Search for the cell housing the specified text and yield its [x, y] center coordinate. 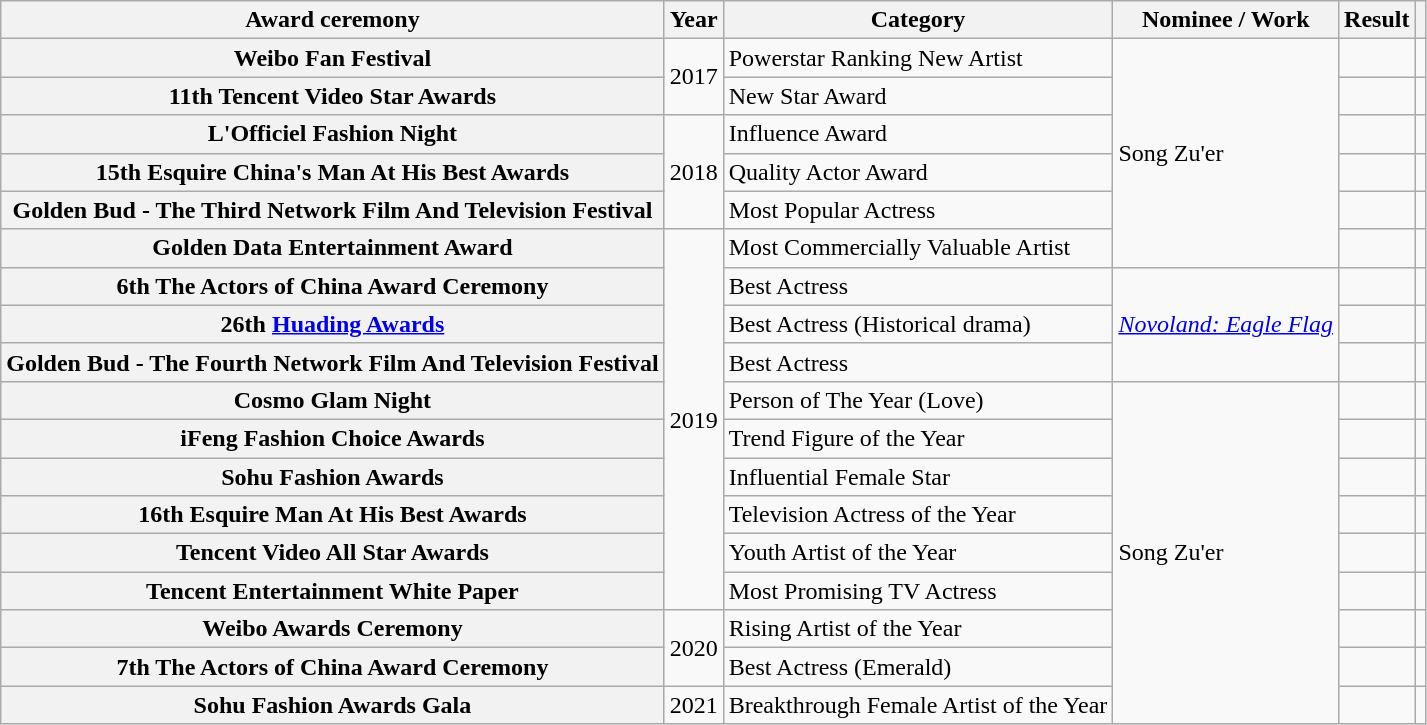
Golden Bud - The Fourth Network Film And Television Festival [332, 362]
Result [1377, 20]
Weibo Fan Festival [332, 58]
2021 [694, 705]
Golden Data Entertainment Award [332, 248]
Year [694, 20]
Best Actress (Historical drama) [918, 324]
2017 [694, 77]
Most Promising TV Actress [918, 591]
Powerstar Ranking New Artist [918, 58]
15th Esquire China's Man At His Best Awards [332, 172]
Most Popular Actress [918, 210]
Person of The Year (Love) [918, 400]
Youth Artist of the Year [918, 553]
Category [918, 20]
Influence Award [918, 134]
11th Tencent Video Star Awards [332, 96]
Golden Bud - The Third Network Film And Television Festival [332, 210]
Television Actress of the Year [918, 515]
6th The Actors of China Award Ceremony [332, 286]
2018 [694, 172]
Quality Actor Award [918, 172]
Influential Female Star [918, 477]
Tencent Entertainment White Paper [332, 591]
Nominee / Work [1226, 20]
7th The Actors of China Award Ceremony [332, 667]
Rising Artist of the Year [918, 629]
New Star Award [918, 96]
Most Commercially Valuable Artist [918, 248]
L'Officiel Fashion Night [332, 134]
Sohu Fashion Awards [332, 477]
Tencent Video All Star Awards [332, 553]
16th Esquire Man At His Best Awards [332, 515]
Award ceremony [332, 20]
2020 [694, 648]
Breakthrough Female Artist of the Year [918, 705]
2019 [694, 420]
Sohu Fashion Awards Gala [332, 705]
Best Actress (Emerald) [918, 667]
Cosmo Glam Night [332, 400]
26th Huading Awards [332, 324]
iFeng Fashion Choice Awards [332, 438]
Weibo Awards Ceremony [332, 629]
Novoland: Eagle Flag [1226, 324]
Trend Figure of the Year [918, 438]
